Extract the (X, Y) coordinate from the center of the cell holding the provided text.  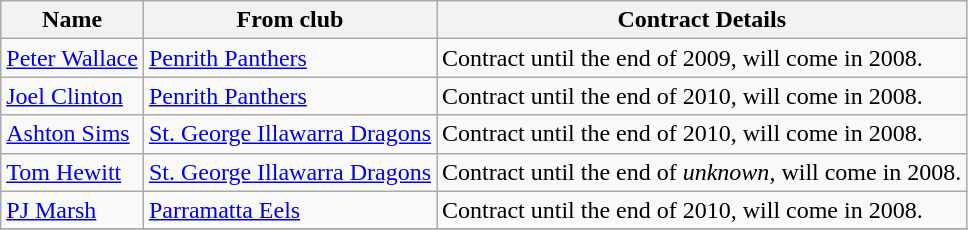
Ashton Sims (72, 134)
Tom Hewitt (72, 172)
Contract until the end of unknown, will come in 2008. (702, 172)
PJ Marsh (72, 210)
Name (72, 20)
Joel Clinton (72, 96)
From club (290, 20)
Contract Details (702, 20)
Contract until the end of 2009, will come in 2008. (702, 58)
Parramatta Eels (290, 210)
Peter Wallace (72, 58)
